Detect which cell encompasses the target text, then output its (X, Y) center coordinate. 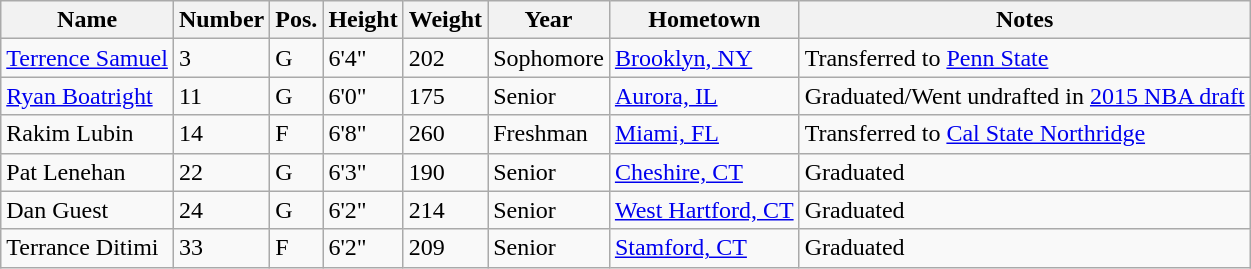
6'0" (363, 96)
Aurora, IL (704, 96)
22 (221, 172)
Height (363, 20)
Terrance Ditimi (88, 248)
Stamford, CT (704, 248)
Transferred to Penn State (1024, 58)
260 (445, 134)
Sophomore (549, 58)
175 (445, 96)
Cheshire, CT (704, 172)
214 (445, 210)
14 (221, 134)
Year (549, 20)
West Hartford, CT (704, 210)
190 (445, 172)
Transferred to Cal State Northridge (1024, 134)
3 (221, 58)
202 (445, 58)
Number (221, 20)
Brooklyn, NY (704, 58)
Miami, FL (704, 134)
Terrence Samuel (88, 58)
Dan Guest (88, 210)
Rakim Lubin (88, 134)
33 (221, 248)
6'8" (363, 134)
Pos. (296, 20)
11 (221, 96)
24 (221, 210)
Ryan Boatright (88, 96)
209 (445, 248)
Graduated/Went undrafted in 2015 NBA draft (1024, 96)
Pat Lenehan (88, 172)
Hometown (704, 20)
Name (88, 20)
6'3" (363, 172)
Weight (445, 20)
Freshman (549, 134)
6'4" (363, 58)
Notes (1024, 20)
